Pinpoint the cell where the given text exists, returning its (x, y) midpoint coordinate. 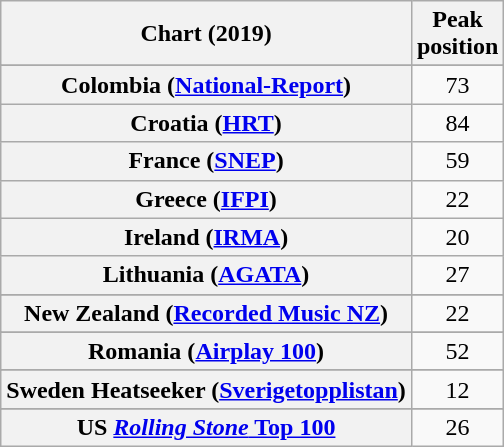
Peakposition (457, 34)
Colombia (National-Report) (206, 85)
Croatia (HRT) (206, 123)
US Rolling Stone Top 100 (206, 427)
Lithuania (AGATA) (206, 275)
84 (457, 123)
New Zealand (Recorded Music NZ) (206, 313)
12 (457, 389)
20 (457, 237)
Romania (Airplay 100) (206, 351)
France (SNEP) (206, 161)
59 (457, 161)
73 (457, 85)
Greece (IFPI) (206, 199)
52 (457, 351)
Sweden Heatseeker (Sverigetopplistan) (206, 389)
27 (457, 275)
26 (457, 427)
Chart (2019) (206, 34)
Ireland (IRMA) (206, 237)
